Identify which cell holds the provided text, then report its [X, Y] central coordinate. 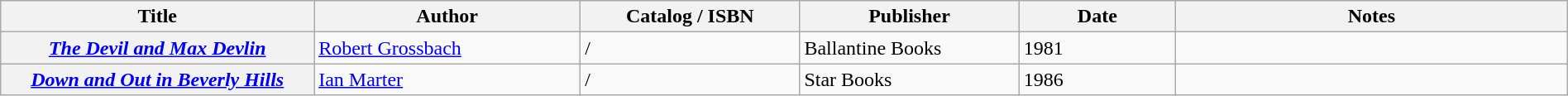
Ian Marter [447, 79]
Title [157, 17]
Robert Grossbach [447, 48]
Notes [1372, 17]
Author [447, 17]
Catalog / ISBN [690, 17]
Publisher [910, 17]
Date [1097, 17]
1981 [1097, 48]
Star Books [910, 79]
Down and Out in Beverly Hills [157, 79]
Ballantine Books [910, 48]
The Devil and Max Devlin [157, 48]
1986 [1097, 79]
